Return (x, y) of the center of cell containing provided text 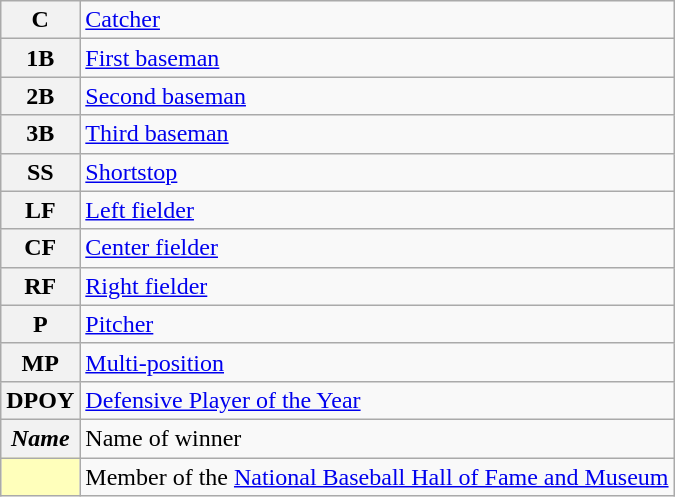
LF (40, 210)
SS (40, 172)
Name (40, 438)
DPOY (40, 400)
MP (40, 362)
Shortstop (377, 172)
Pitcher (377, 324)
Name of winner (377, 438)
C (40, 20)
2B (40, 96)
Center fielder (377, 248)
Third baseman (377, 134)
Left fielder (377, 210)
Catcher (377, 20)
First baseman (377, 58)
RF (40, 286)
P (40, 324)
Second baseman (377, 96)
3B (40, 134)
Multi-position (377, 362)
Defensive Player of the Year (377, 400)
Right fielder (377, 286)
Member of the National Baseball Hall of Fame and Museum (377, 477)
1B (40, 58)
CF (40, 248)
